Output the [X, Y] coordinate of the center of the cell containing the given text.  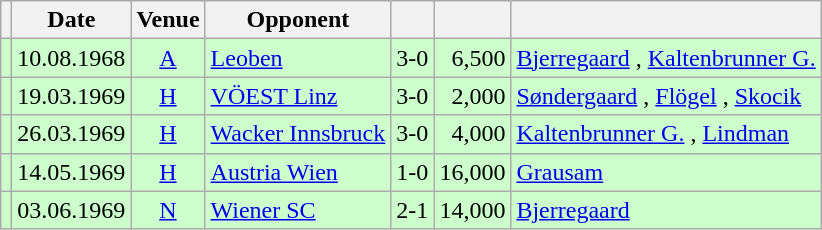
Leoben [298, 58]
26.03.1969 [72, 134]
4,000 [472, 134]
2-1 [412, 210]
1-0 [412, 172]
Kaltenbrunner G. , Lindman [666, 134]
Wacker Innsbruck [298, 134]
A [168, 58]
VÖEST Linz [298, 96]
03.06.1969 [72, 210]
16,000 [472, 172]
6,500 [472, 58]
Grausam [666, 172]
14.05.1969 [72, 172]
14,000 [472, 210]
Bjerregaard , Kaltenbrunner G. [666, 58]
N [168, 210]
Wiener SC [298, 210]
Bjerregaard [666, 210]
19.03.1969 [72, 96]
Venue [168, 20]
Date [72, 20]
Opponent [298, 20]
Søndergaard , Flögel , Skocik [666, 96]
2,000 [472, 96]
Austria Wien [298, 172]
10.08.1968 [72, 58]
